Pinpoint the cell where the given text exists, returning its [X, Y] midpoint coordinate. 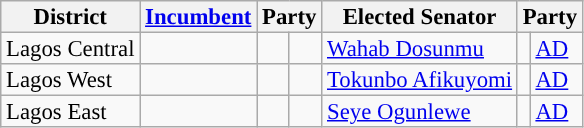
Wahab Dosunmu [420, 49]
Lagos Central [70, 49]
Lagos West [70, 80]
Incumbent [198, 17]
Elected Senator [420, 17]
District [70, 17]
Lagos East [70, 112]
Seye Ogunlewe [420, 112]
Tokunbo Afikuyomi [420, 80]
